Provide the (x, y) coordinate of the cell's center where the given text is located.  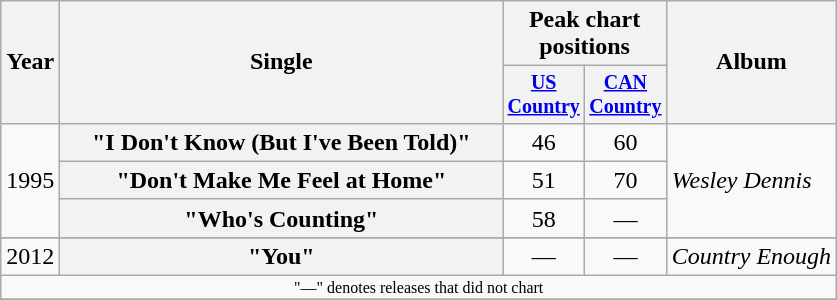
"—" denotes releases that did not chart (419, 288)
"You" (282, 256)
70 (626, 180)
51 (544, 180)
1995 (30, 180)
"I Don't Know (But I've Been Told)" (282, 142)
Peak chartpositions (584, 34)
"Who's Counting" (282, 218)
58 (544, 218)
2012 (30, 256)
"Don't Make Me Feel at Home" (282, 180)
Wesley Dennis (751, 180)
Year (30, 62)
Album (751, 62)
Country Enough (751, 256)
46 (544, 142)
Single (282, 62)
CAN Country (626, 94)
60 (626, 142)
US Country (544, 94)
